Identify which cell holds the provided text, then report its [x, y] central coordinate. 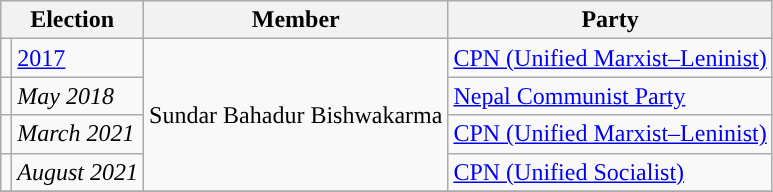
Party [610, 20]
Sundar Bahadur Bishwakarma [296, 115]
2017 [78, 58]
August 2021 [78, 172]
Member [296, 20]
March 2021 [78, 134]
May 2018 [78, 96]
Election [72, 20]
Nepal Communist Party [610, 96]
CPN (Unified Socialist) [610, 172]
